Extract the (X, Y) coordinate from the center of the cell holding the provided text.  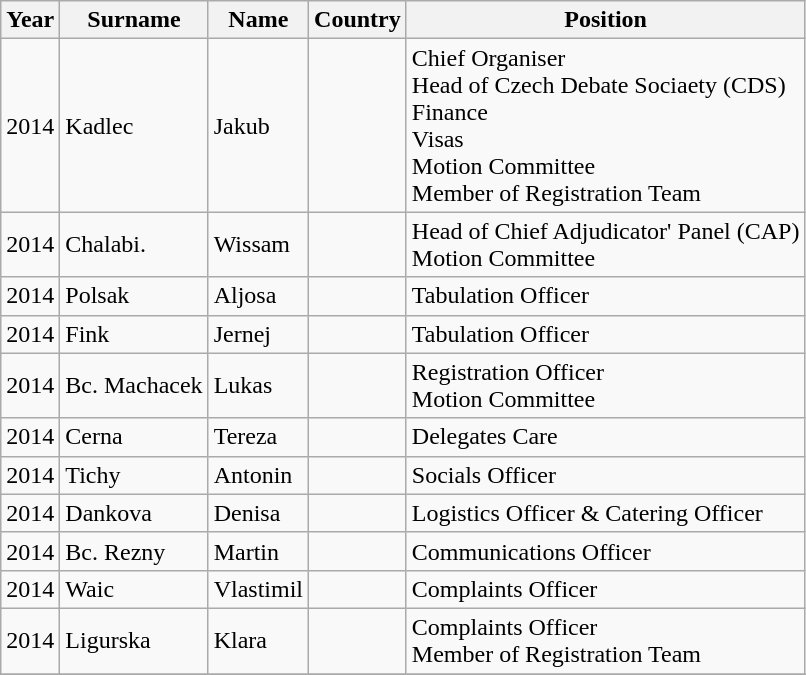
Position (606, 20)
Denisa (258, 513)
Lukas (258, 386)
Antonin (258, 475)
Jakub (258, 126)
Wissam (258, 244)
Klara (258, 640)
Socials Officer (606, 475)
Chief OrganiserHead of Czech Debate Sociaety (CDS)FinanceVisasMotion CommitteeMember of Registration Team (606, 126)
Surname (134, 20)
Complaints OfficerMember of Registration Team (606, 640)
Martin (258, 551)
Polsak (134, 296)
Head of Chief Adjudicator' Panel (CAP)Motion Committee (606, 244)
Vlastimil (258, 589)
Bc. Machacek (134, 386)
Complaints Officer (606, 589)
Delegates Care (606, 437)
Kadlec (134, 126)
Registration OfficerMotion Committee (606, 386)
Bc. Rezny (134, 551)
Ligurska (134, 640)
Logistics Officer & Catering Officer (606, 513)
Communications Officer (606, 551)
Tereza (258, 437)
Cerna (134, 437)
Tichy (134, 475)
Year (30, 20)
Dankova (134, 513)
Aljosa (258, 296)
Waic (134, 589)
Jernej (258, 334)
Fink (134, 334)
Country (358, 20)
Chalabi. (134, 244)
Name (258, 20)
